Provide the (X, Y) coordinate of the cell's center where the given text is located.  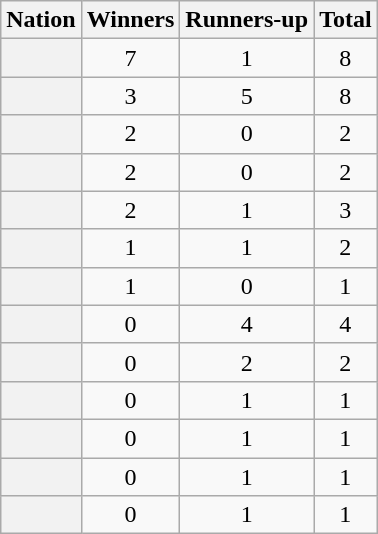
Winners (130, 20)
Nation (41, 20)
Total (346, 20)
5 (247, 96)
Runners-up (247, 20)
7 (130, 58)
